Identify which cell holds the provided text, then report its (X, Y) central coordinate. 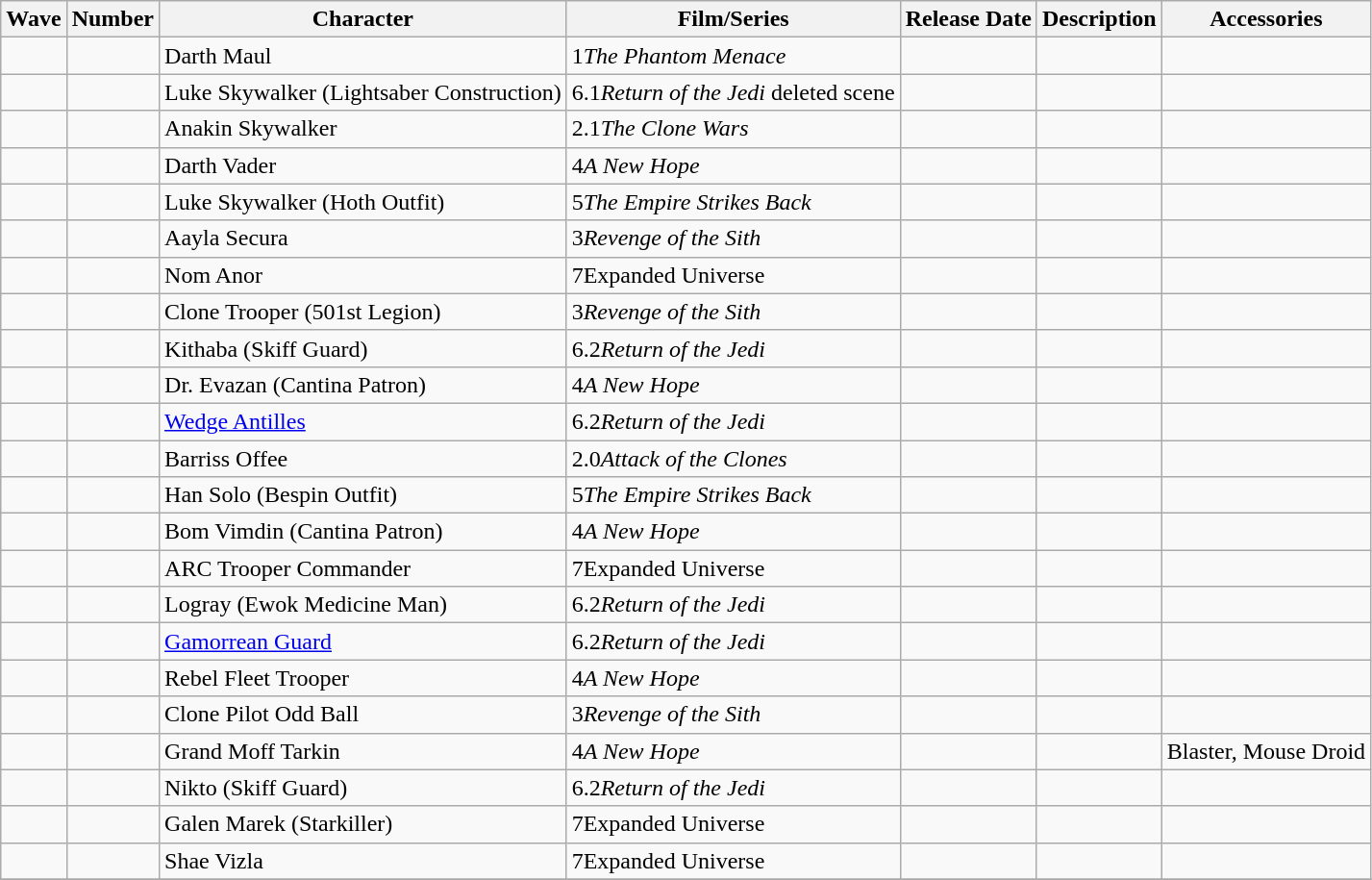
Shae Vizla (363, 861)
Blaster, Mouse Droid (1265, 751)
Description (1099, 19)
Anakin Skywalker (363, 129)
Luke Skywalker (Hoth Outfit) (363, 202)
Darth Maul (363, 56)
Dr. Evazan (Cantina Patron) (363, 385)
Bom Vimdin (Cantina Patron) (363, 532)
2.1The Clone Wars (733, 129)
Wave (34, 19)
2.0Attack of the Clones (733, 459)
Rebel Fleet Trooper (363, 678)
Number (112, 19)
Han Solo (Bespin Outfit) (363, 495)
Galen Marek (Starkiller) (363, 824)
6.1Return of the Jedi deleted scene (733, 92)
Barriss Offee (363, 459)
Character (363, 19)
ARC Trooper Commander (363, 568)
Kithaba (Skiff Guard) (363, 348)
Aayla Secura (363, 239)
Nikto (Skiff Guard) (363, 788)
Wedge Antilles (363, 421)
Accessories (1265, 19)
Gamorrean Guard (363, 641)
Release Date (968, 19)
Luke Skywalker (Lightsaber Construction) (363, 92)
Nom Anor (363, 275)
Grand Moff Tarkin (363, 751)
Logray (Ewok Medicine Man) (363, 605)
Clone Trooper (501st Legion) (363, 312)
Darth Vader (363, 165)
1The Phantom Menace (733, 56)
Clone Pilot Odd Ball (363, 715)
Film/Series (733, 19)
